Find where the given text appears and provide that cell's center as [X, Y] coordinate. 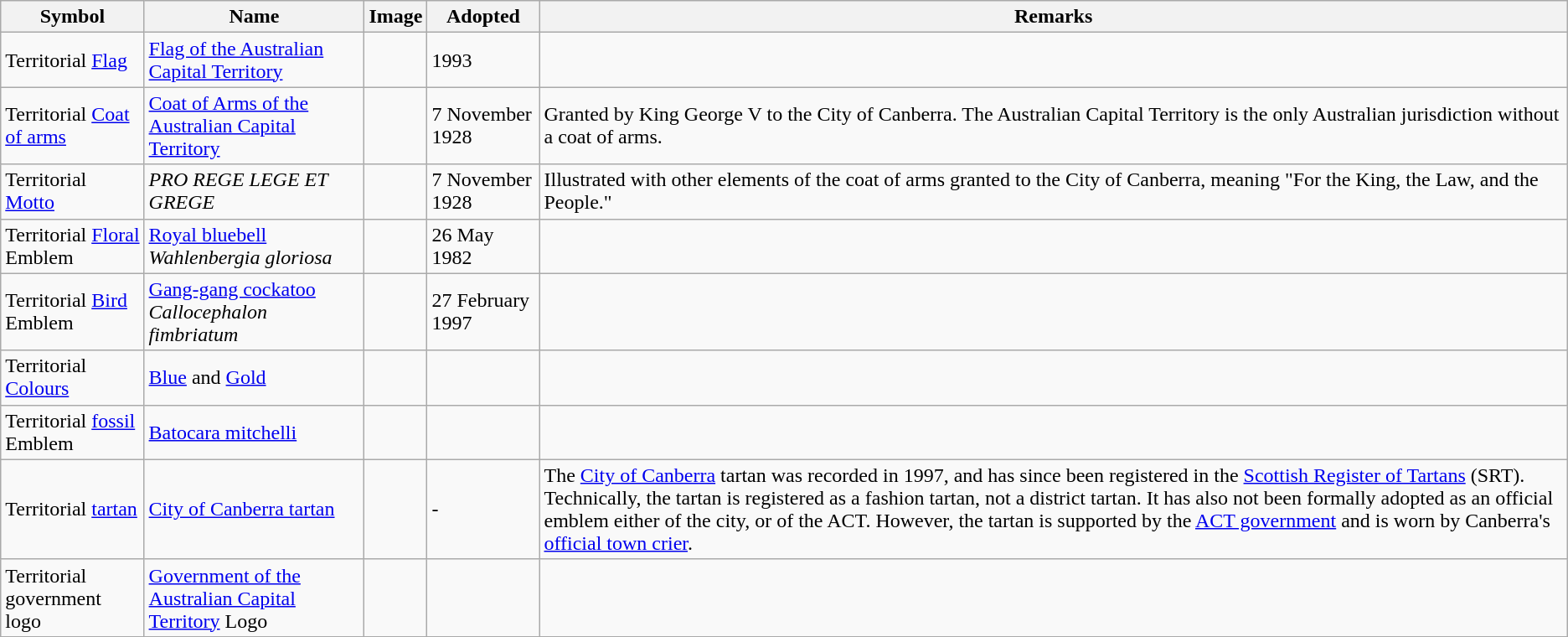
Symbol [72, 17]
Territorial tartan [72, 510]
Territorial Colours [72, 377]
27 February 1997 [483, 312]
Blue and Gold [255, 377]
Territorial Motto [72, 191]
Territorial Floral Emblem [72, 246]
Adopted [483, 17]
Remarks [1054, 17]
1993 [483, 60]
PRO REGE LEGE ET GREGE [255, 191]
Coat of Arms of the Australian Capital Territory [255, 126]
Name [255, 17]
City of Canberra tartan [255, 510]
Royal bluebell Wahlenbergia gloriosa [255, 246]
Gang-gang cockatooCallocephalon fimbriatum [255, 312]
Government of the Australian Capital Territory Logo [255, 598]
Territorial Flag [72, 60]
Batocara mitchelli [255, 432]
Granted by King George V to the City of Canberra. The Australian Capital Territory is the only Australian jurisdiction without a coat of arms. [1054, 126]
Illustrated with other elements of the coat of arms granted to the City of Canberra, meaning "For the King, the Law, and the People." [1054, 191]
Territorial Bird Emblem [72, 312]
Territorial fossil Emblem [72, 432]
Flag of the Australian Capital Territory [255, 60]
Territorial Coat of arms [72, 126]
Territorial government logo [72, 598]
Image [395, 17]
- [483, 510]
26 May 1982 [483, 246]
